Return the (X, Y) coordinate for the center point of the cell that contains the specified text.  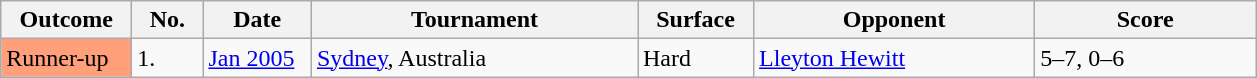
Opponent (894, 20)
Lleyton Hewitt (894, 58)
Outcome (66, 20)
Surface (696, 20)
Runner-up (66, 58)
Jan 2005 (258, 58)
Sydney, Australia (474, 58)
Tournament (474, 20)
No. (168, 20)
Hard (696, 58)
1. (168, 58)
Date (258, 20)
5–7, 0–6 (1146, 58)
Score (1146, 20)
